Identify which cell holds the provided text, then report its [x, y] central coordinate. 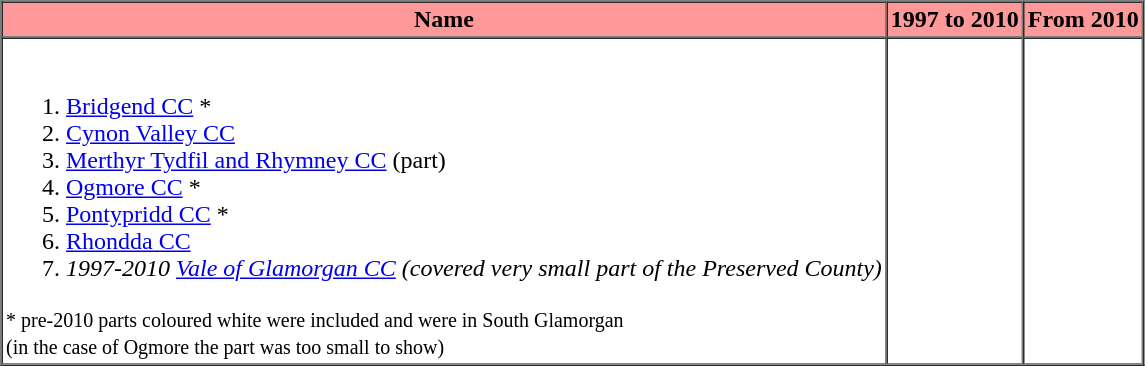
Name [444, 20]
1997 to 2010 [954, 20]
From 2010 [1083, 20]
